Locate the cell with the specified text and output its (X, Y) center coordinate. 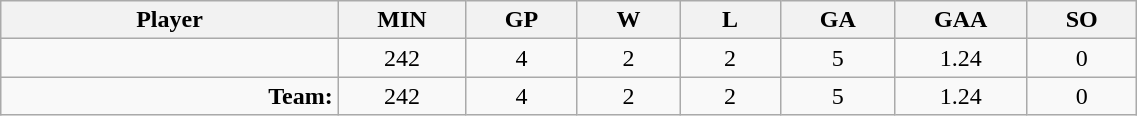
MIN (402, 20)
Team: (170, 96)
L (730, 20)
GAA (961, 20)
SO (1081, 20)
W (628, 20)
GP (522, 20)
Player (170, 20)
GA (838, 20)
